Detect which cell encompasses the target text, then output its [X, Y] center coordinate. 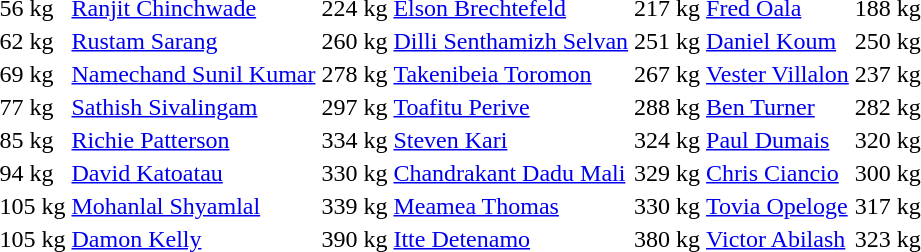
267 kg [668, 74]
Steven Kari [511, 140]
297 kg [354, 107]
Namechand Sunil Kumar [194, 74]
David Katoatau [194, 173]
Dilli Senthamizh Selvan [511, 41]
324 kg [668, 140]
Daniel Koum [778, 41]
339 kg [354, 206]
Sathish Sivalingam [194, 107]
Richie Patterson [194, 140]
Chandrakant Dadu Mali [511, 173]
Vester Villalon [778, 74]
288 kg [668, 107]
278 kg [354, 74]
329 kg [668, 173]
Toafitu Perive [511, 107]
Rustam Sarang [194, 41]
Takenibeia Toromon [511, 74]
Ben Turner [778, 107]
Meamea Thomas [511, 206]
Tovia Opeloge [778, 206]
Chris Ciancio [778, 173]
Mohanlal Shyamlal [194, 206]
260 kg [354, 41]
251 kg [668, 41]
Paul Dumais [778, 140]
334 kg [354, 140]
